From the cell containing the given text, extract its center point as (X, Y) coordinate. 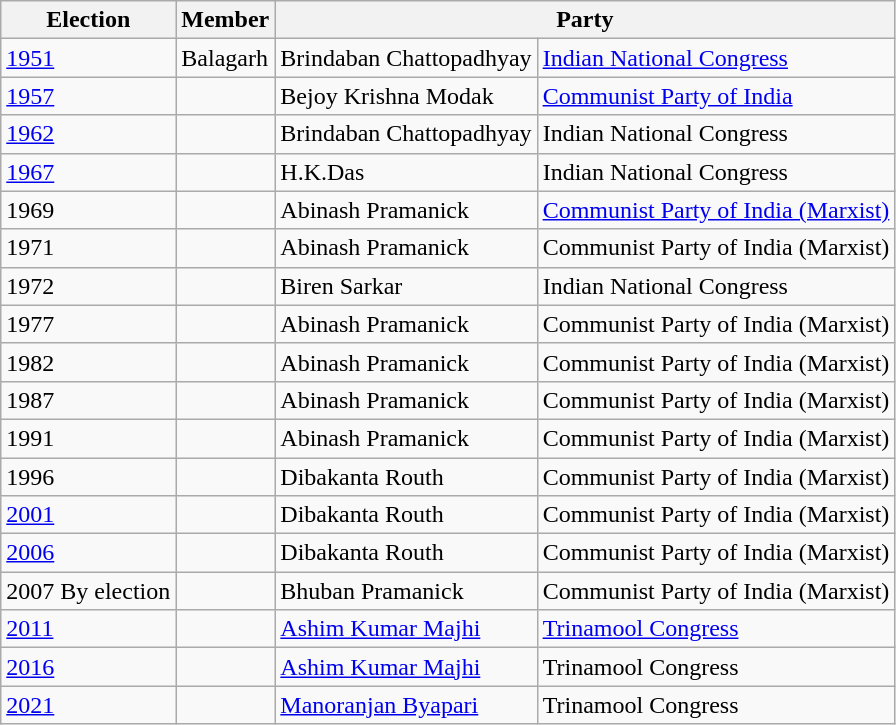
2011 (88, 629)
Communist Party of India (716, 96)
1972 (88, 286)
1987 (88, 400)
1967 (88, 172)
Member (226, 20)
2016 (88, 667)
2006 (88, 553)
1991 (88, 438)
Bhuban Pramanick (406, 591)
Balagarh (226, 58)
Party (585, 20)
2007 By election (88, 591)
1971 (88, 248)
H.K.Das (406, 172)
2021 (88, 705)
1969 (88, 210)
1982 (88, 362)
Election (88, 20)
Manoranjan Byapari (406, 705)
1962 (88, 134)
2001 (88, 515)
1977 (88, 324)
Biren Sarkar (406, 286)
1957 (88, 96)
1996 (88, 477)
Bejoy Krishna Modak (406, 96)
1951 (88, 58)
